Scan for the cell matching the given text and deliver its (x, y) coordinate at center. 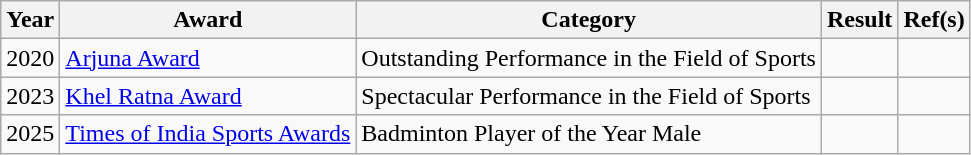
Outstanding Performance in the Field of Sports (589, 58)
Result (859, 20)
2023 (30, 96)
Category (589, 20)
Badminton Player of the Year Male (589, 134)
Khel Ratna Award (208, 96)
Year (30, 20)
Spectacular Performance in the Field of Sports (589, 96)
Arjuna Award (208, 58)
Times of India Sports Awards (208, 134)
Award (208, 20)
2025 (30, 134)
Ref(s) (934, 20)
2020 (30, 58)
